From the cell containing the given text, extract its center point as (X, Y) coordinate. 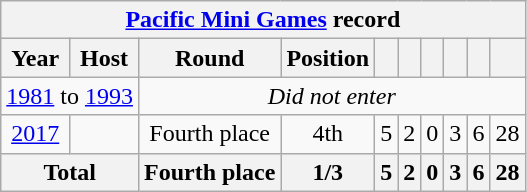
1/3 (328, 172)
Total (70, 172)
Host (104, 58)
2017 (36, 134)
Did not enter (332, 96)
Position (328, 58)
Round (209, 58)
Pacific Mini Games record (263, 20)
Year (36, 58)
1981 to 1993 (70, 96)
4th (328, 134)
